Determine the (X, Y) coordinate at the center of the cell enclosing the given text.  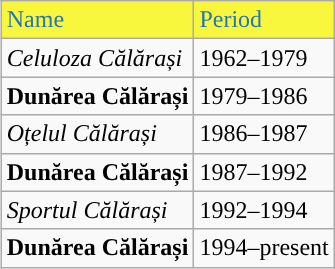
1962–1979 (264, 58)
1992–1994 (264, 210)
1986–1987 (264, 134)
Name (98, 20)
Celuloza Călărași (98, 58)
Oțelul Călărași (98, 134)
1994–present (264, 248)
Period (264, 20)
1979–1986 (264, 96)
Sportul Călărași (98, 210)
1987–1992 (264, 172)
